For the text-containing cell, return its midpoint in (X, Y) coordinate format. 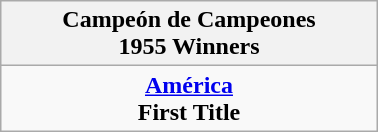
Campeón de Campeones 1955 Winners (189, 34)
AméricaFirst Title (189, 98)
